For the text-containing cell, return its midpoint in [X, Y] coordinate format. 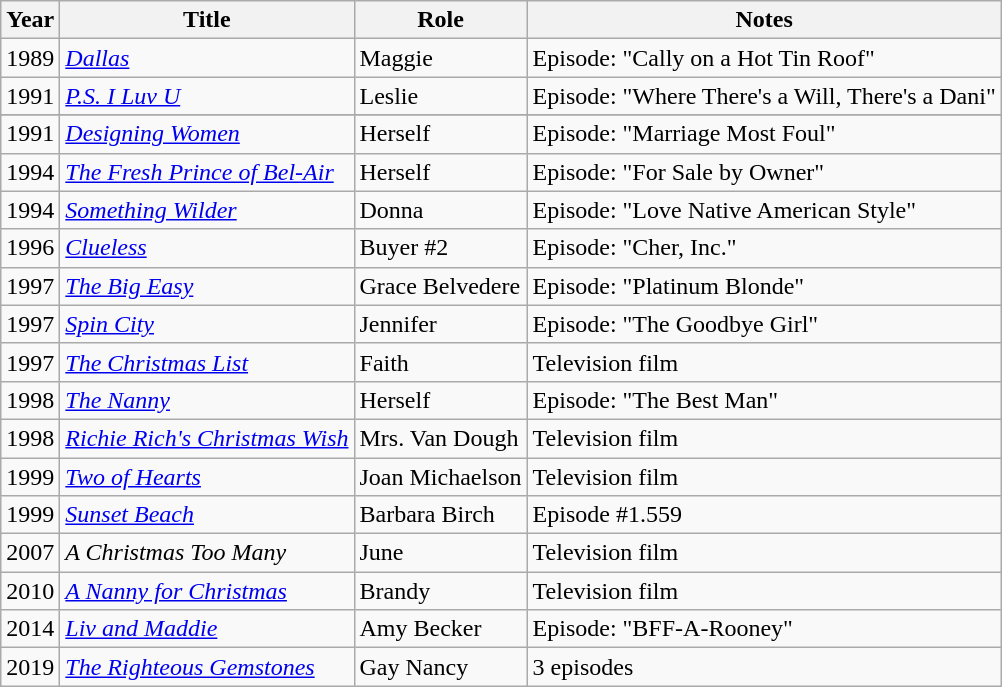
Amy Becker [440, 629]
Maggie [440, 58]
Role [440, 20]
Leslie [440, 96]
Episode: "For Sale by Owner" [764, 172]
Two of Hearts [207, 477]
P.S. I Luv U [207, 96]
Something Wilder [207, 210]
Episode: "Where There's a Will, There's a Dani" [764, 96]
Episode: "The Goodbye Girl" [764, 324]
Episode: "BFF-A-Rooney" [764, 629]
Jennifer [440, 324]
Episode #1.559 [764, 515]
Notes [764, 20]
2019 [30, 667]
Clueless [207, 248]
Joan Michaelson [440, 477]
Faith [440, 362]
The Big Easy [207, 286]
Title [207, 20]
The Righteous Gemstones [207, 667]
3 episodes [764, 667]
Episode: "The Best Man" [764, 400]
2014 [30, 629]
June [440, 553]
Barbara Birch [440, 515]
The Nanny [207, 400]
Designing Women [207, 134]
Spin City [207, 324]
The Christmas List [207, 362]
Episode: "Platinum Blonde" [764, 286]
Donna [440, 210]
Episode: "Cher, Inc." [764, 248]
Liv and Maddie [207, 629]
Grace Belvedere [440, 286]
The Fresh Prince of Bel-Air [207, 172]
Richie Rich's Christmas Wish [207, 438]
Episode: "Cally on a Hot Tin Roof" [764, 58]
2010 [30, 591]
Year [30, 20]
Gay Nancy [440, 667]
1996 [30, 248]
Episode: "Love Native American Style" [764, 210]
Episode: "Marriage Most Foul" [764, 134]
Mrs. Van Dough [440, 438]
A Nanny for Christmas [207, 591]
2007 [30, 553]
Sunset Beach [207, 515]
Buyer #2 [440, 248]
Dallas [207, 58]
1989 [30, 58]
Brandy [440, 591]
A Christmas Too Many [207, 553]
